Find where the given text appears and provide that cell's center as [x, y] coordinate. 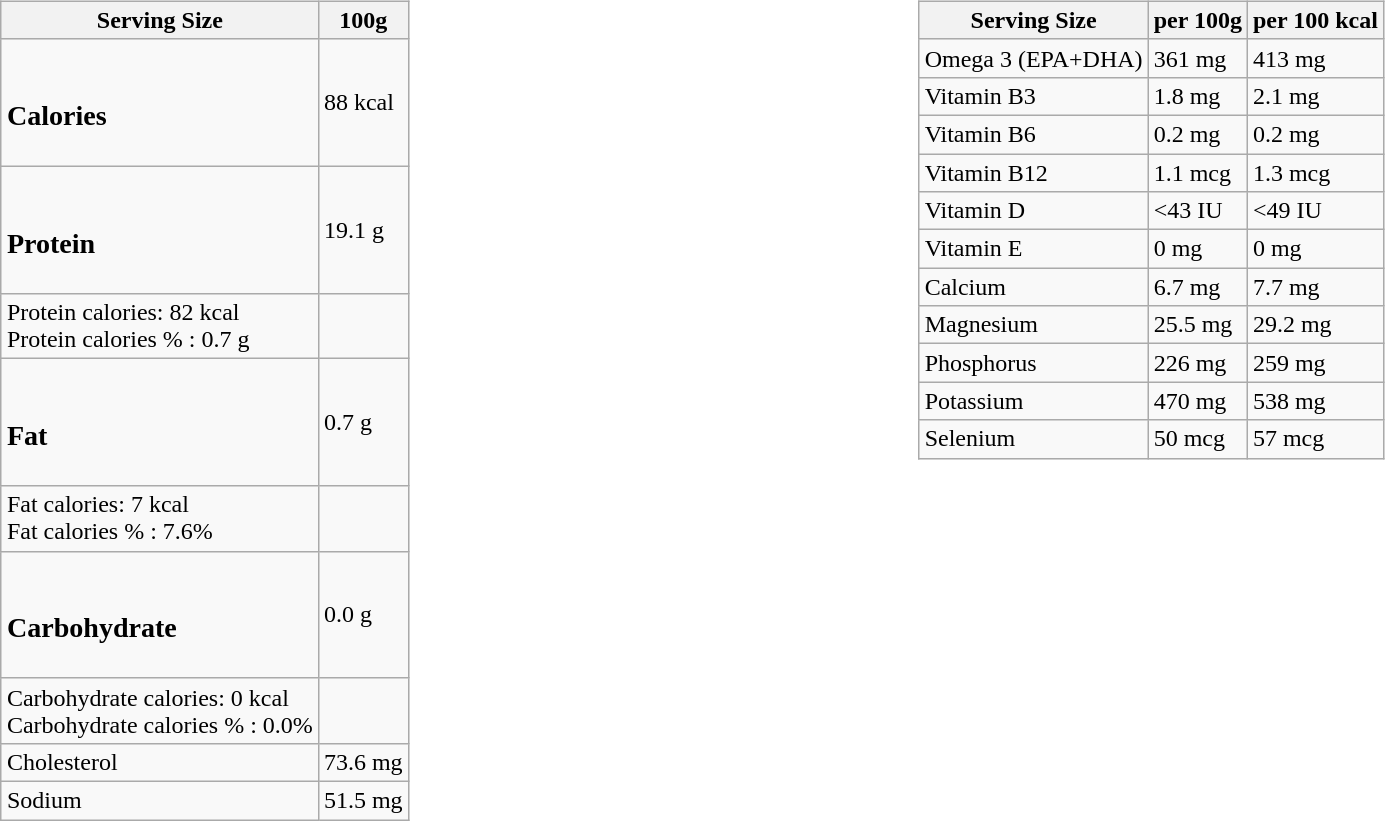
6.7 mg [1198, 287]
Omega 3 (EPA+DHA) [1034, 58]
0.7 g [363, 422]
Calcium [1034, 287]
Phosphorus [1034, 363]
259 mg [1315, 363]
Magnesium [1034, 325]
Fat [160, 422]
361 mg [1198, 58]
Potassium [1034, 401]
<49 IU [1315, 211]
Cholesterol [160, 762]
7.7 mg [1315, 287]
Vitamin E [1034, 249]
100g [363, 20]
1.3 mcg [1315, 173]
73.6 mg [363, 762]
Carbohydrate calories: 0 kcalCarbohydrate calories % : 0.0% [160, 710]
413 mg [1315, 58]
1.1 mcg [1198, 173]
Selenium [1034, 439]
50 mcg [1198, 439]
0.0 g [363, 614]
Carbohydrate [160, 614]
per 100g [1198, 20]
Protein [160, 230]
29.2 mg [1315, 325]
1.8 mg [1198, 96]
Vitamin B6 [1034, 134]
Protein calories: 82 kcalProtein calories % : 0.7 g [160, 326]
<43 IU [1198, 211]
Fat calories: 7 kcalFat calories % : 7.6% [160, 518]
Vitamin B12 [1034, 173]
Calories [160, 102]
470 mg [1198, 401]
per 100 kcal [1315, 20]
Vitamin B3 [1034, 96]
88 kcal [363, 102]
19.1 g [363, 230]
25.5 mg [1198, 325]
Sodium [160, 800]
57 mcg [1315, 439]
226 mg [1198, 363]
Vitamin D [1034, 211]
538 mg [1315, 401]
2.1 mg [1315, 96]
51.5 mg [363, 800]
